Detect which cell encompasses the target text, then output its [x, y] center coordinate. 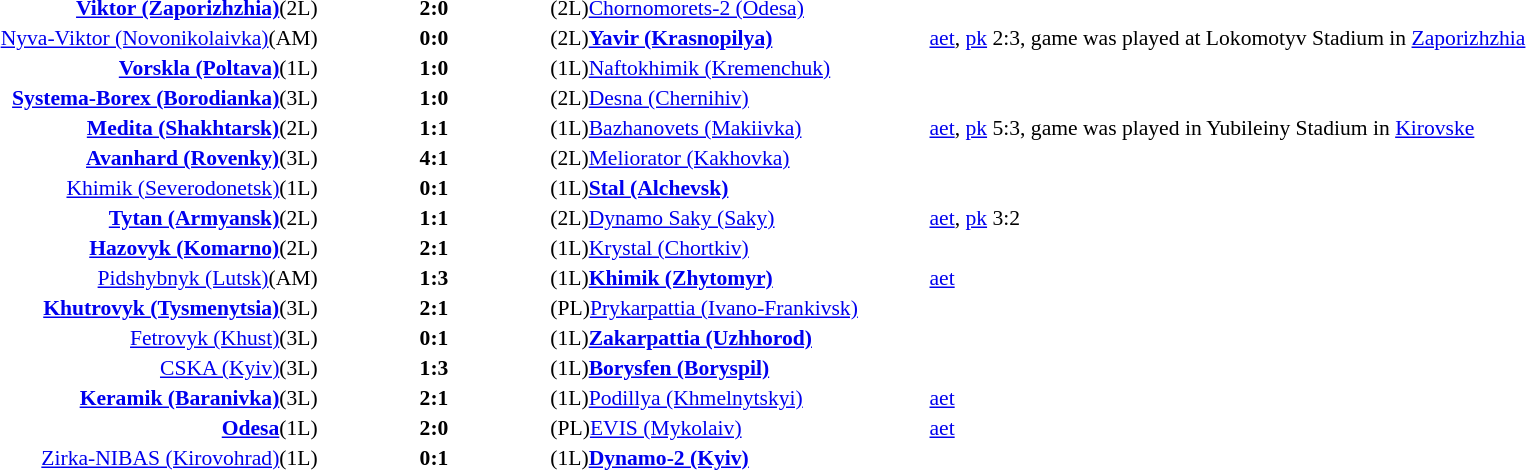
(1L)Stal (Alchevsk) [738, 188]
(1L)Naftokhimik (Kremenchuk) [738, 68]
(2L)Dynamo Saky (Saky) [738, 218]
(2L)Desna (Chernihiv) [738, 98]
(PL)EVIS (Mykolaiv) [738, 428]
(PL)Prykarpattia (Ivano-Frankivsk) [738, 308]
(2L)Meliorator (Kakhovka) [738, 158]
4:1 [434, 158]
(1L)Khimik (Zhytomyr) [738, 278]
(1L)Podillya (Khmelnytskyi) [738, 398]
(1L)Borysfen (Boryspil) [738, 368]
(1L)Bazhanovets (Makiivka) [738, 128]
2:0 [434, 428]
(1L)Krystal (Chortkiv) [738, 248]
(2L)Yavir (Krasnopilya) [738, 38]
(1L)Zakarpattia (Uzhhorod) [738, 338]
0:0 [434, 38]
